Scan for the cell matching the given text and deliver its (x, y) coordinate at center. 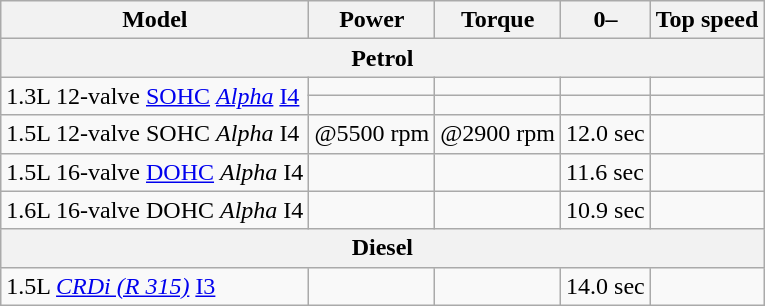
1.6L 16-valve DOHC Alpha I4 (155, 210)
Model (155, 20)
@2900 rpm (498, 134)
14.0 sec (606, 286)
Top speed (707, 20)
@5500 rpm (372, 134)
0– (606, 20)
11.6 sec (606, 172)
Petrol (382, 58)
12.0 sec (606, 134)
Diesel (382, 248)
1.5L CRDi (R 315) I3 (155, 286)
1.5L 12-valve SOHC Alpha I4 (155, 134)
1.3L 12-valve SOHC Alpha I4 (155, 96)
Power (372, 20)
1.5L 16-valve DOHC Alpha I4 (155, 172)
10.9 sec (606, 210)
Torque (498, 20)
